Search for the cell housing the specified text and yield its (X, Y) center coordinate. 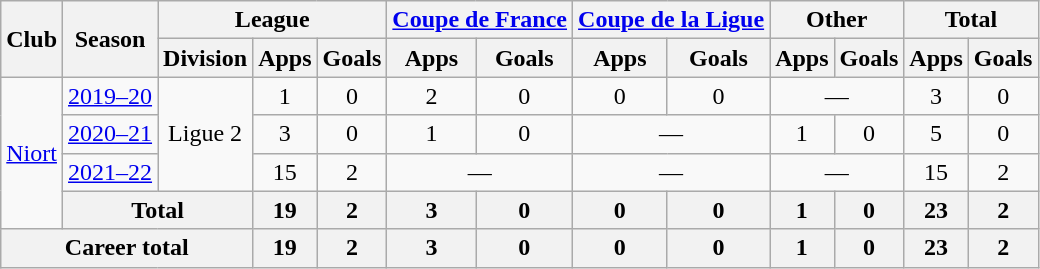
Season (110, 39)
2021–22 (110, 172)
Niort (32, 153)
2020–21 (110, 134)
Career total (127, 248)
Other (837, 20)
Club (32, 39)
Division (206, 58)
Coupe de France (480, 20)
Coupe de la Ligue (672, 20)
5 (936, 134)
Ligue 2 (206, 134)
League (272, 20)
2019–20 (110, 96)
